Identify which cell holds the provided text, then report its [X, Y] central coordinate. 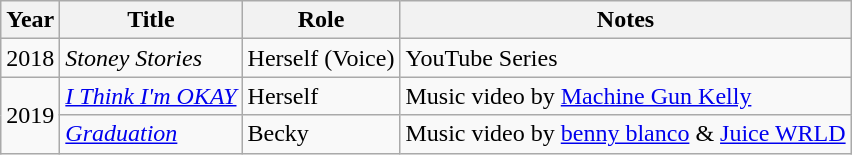
I Think I'm OKAY [151, 96]
Title [151, 20]
Year [30, 20]
2018 [30, 58]
Music video by Machine Gun Kelly [626, 96]
Notes [626, 20]
Music video by benny blanco & Juice WRLD [626, 134]
Becky [321, 134]
2019 [30, 115]
YouTube Series [626, 58]
Stoney Stories [151, 58]
Herself [321, 96]
Herself (Voice) [321, 58]
Role [321, 20]
Graduation [151, 134]
